Locate the cell with the specified text and output its [X, Y] center coordinate. 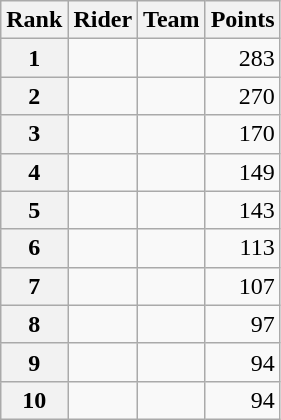
7 [34, 286]
107 [242, 286]
113 [242, 248]
97 [242, 324]
1 [34, 58]
270 [242, 96]
2 [34, 96]
9 [34, 362]
3 [34, 134]
Team [172, 20]
283 [242, 58]
143 [242, 210]
6 [34, 248]
149 [242, 172]
Points [242, 20]
5 [34, 210]
Rider [103, 20]
4 [34, 172]
170 [242, 134]
8 [34, 324]
10 [34, 400]
Rank [34, 20]
